Pinpoint the cell where the given text exists, returning its (X, Y) midpoint coordinate. 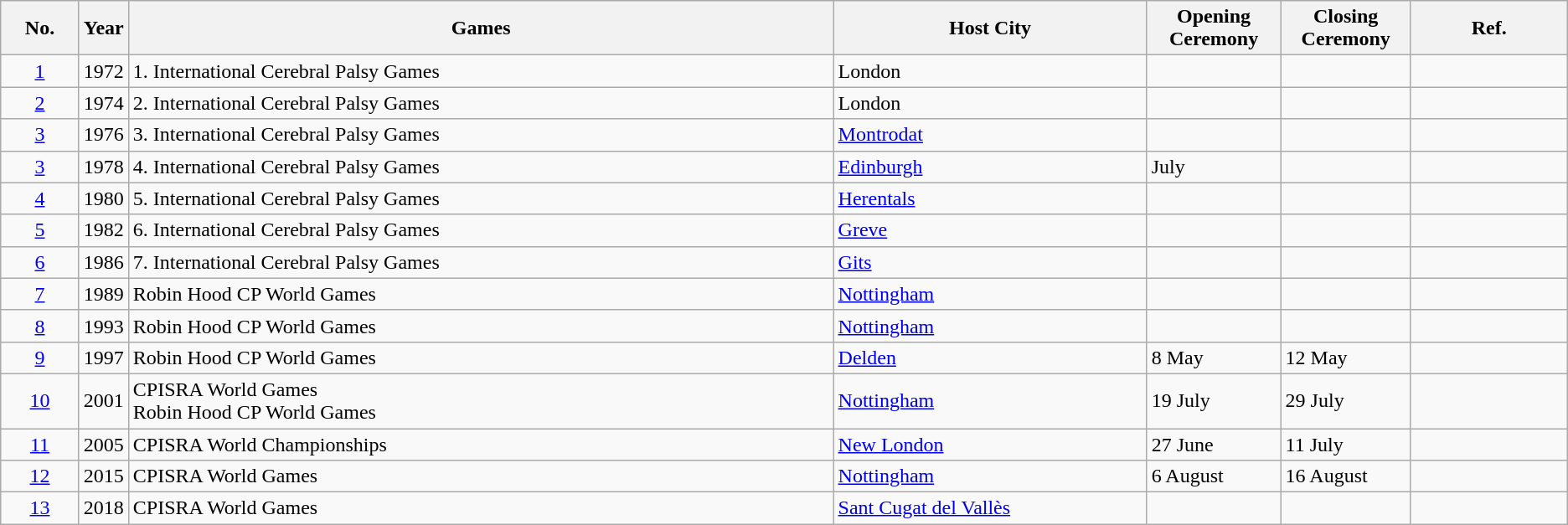
Edinburgh (990, 167)
1972 (104, 71)
4. International Cerebral Palsy Games (481, 167)
1997 (104, 358)
1 (40, 71)
2015 (104, 476)
7. International Cerebral Palsy Games (481, 262)
Gits (990, 262)
1974 (104, 103)
12 (40, 476)
1980 (104, 198)
7 (40, 294)
1993 (104, 326)
Greve (990, 230)
Year (104, 28)
9 (40, 358)
11 (40, 445)
13 (40, 508)
Delden (990, 358)
19 July (1214, 400)
CPISRA World GamesRobin Hood CP World Games (481, 400)
1989 (104, 294)
Closing Ceremony (1345, 28)
2 (40, 103)
27 June (1214, 445)
1986 (104, 262)
No. (40, 28)
1. International Cerebral Palsy Games (481, 71)
Herentals (990, 198)
10 (40, 400)
2. International Cerebral Palsy Games (481, 103)
July (1214, 167)
1976 (104, 135)
4 (40, 198)
5 (40, 230)
New London (990, 445)
Games (481, 28)
8 May (1214, 358)
2001 (104, 400)
Montrodat (990, 135)
Ref. (1489, 28)
2005 (104, 445)
29 July (1345, 400)
6 August (1214, 476)
2018 (104, 508)
1982 (104, 230)
Sant Cugat del Vallès (990, 508)
8 (40, 326)
Opening Ceremony (1214, 28)
12 May (1345, 358)
11 July (1345, 445)
CPISRA World Championships (481, 445)
5. International Cerebral Palsy Games (481, 198)
16 August (1345, 476)
3. International Cerebral Palsy Games (481, 135)
1978 (104, 167)
Host City (990, 28)
6. International Cerebral Palsy Games (481, 230)
6 (40, 262)
